Find where the given text appears and provide that cell's center as (x, y) coordinate. 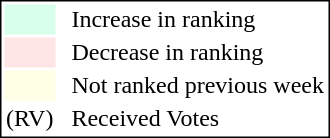
Not ranked previous week (198, 85)
(RV) (29, 119)
Decrease in ranking (198, 53)
Received Votes (198, 119)
Increase in ranking (198, 19)
